Scan for the cell matching the given text and deliver its [x, y] coordinate at center. 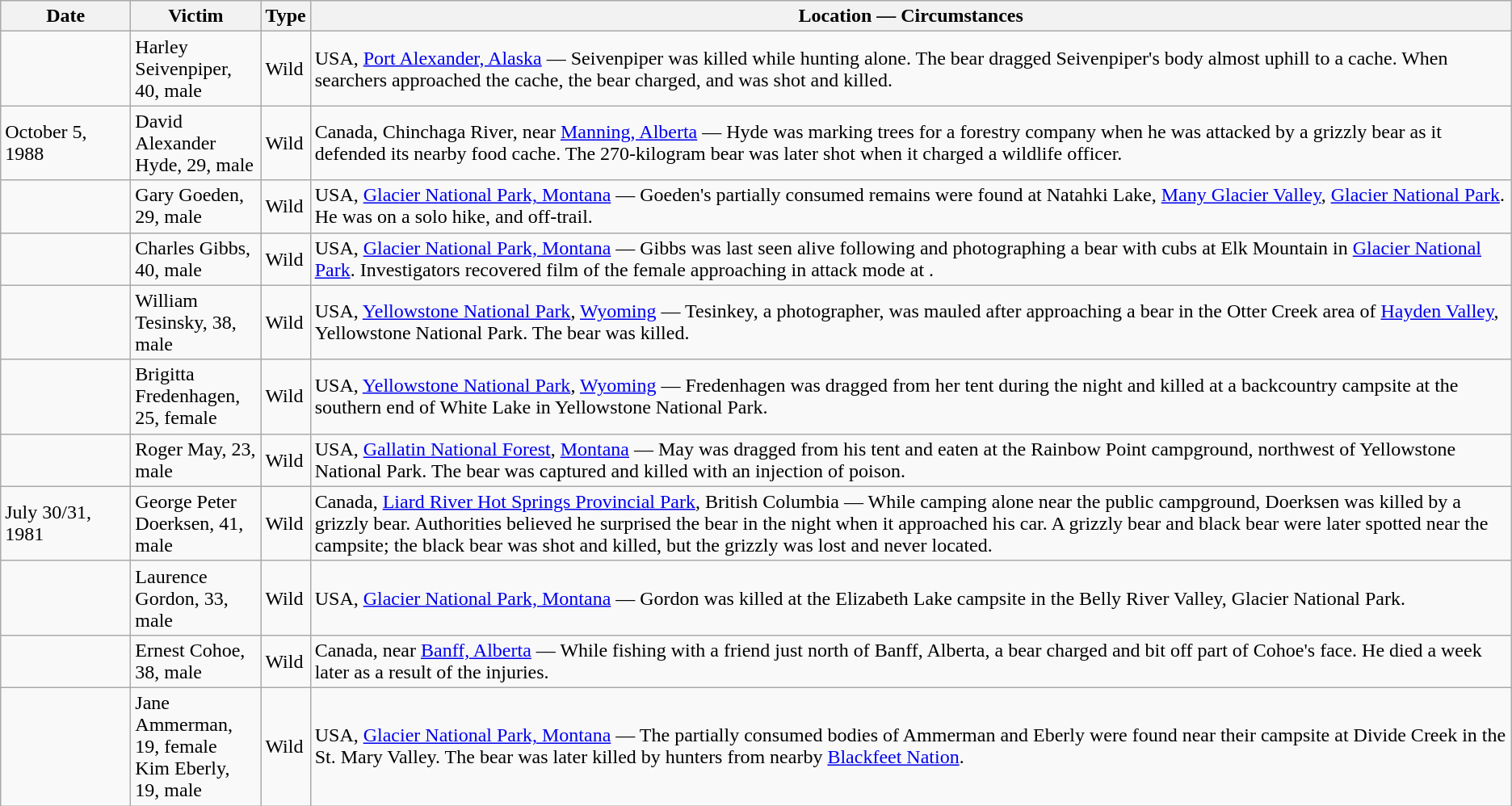
Harley Seivenpiper, 40, male [195, 69]
Brigitta Fredenhagen, 25, female [195, 397]
Type [286, 16]
Laurence Gordon, 33, male [195, 598]
Roger May, 23, male [195, 460]
George Peter Doerksen, 41, male [195, 523]
July 30/31, 1981 [66, 523]
Date [66, 16]
USA, Glacier National Park, Montana — Gordon was killed at the Elizabeth Lake campsite in the Belly River Valley, Glacier National Park. [911, 598]
Gary Goeden, 29, male [195, 207]
October 5, 1988 [66, 143]
Location — Circumstances [911, 16]
Victim [195, 16]
William Tesinsky, 38, male [195, 322]
Ernest Cohoe, 38, male [195, 661]
Charles Gibbs, 40, male [195, 258]
David Alexander Hyde, 29, male [195, 143]
Jane Ammerman, 19, femaleKim Eberly, 19, male [195, 746]
